Identify which cell holds the provided text, then report its (X, Y) central coordinate. 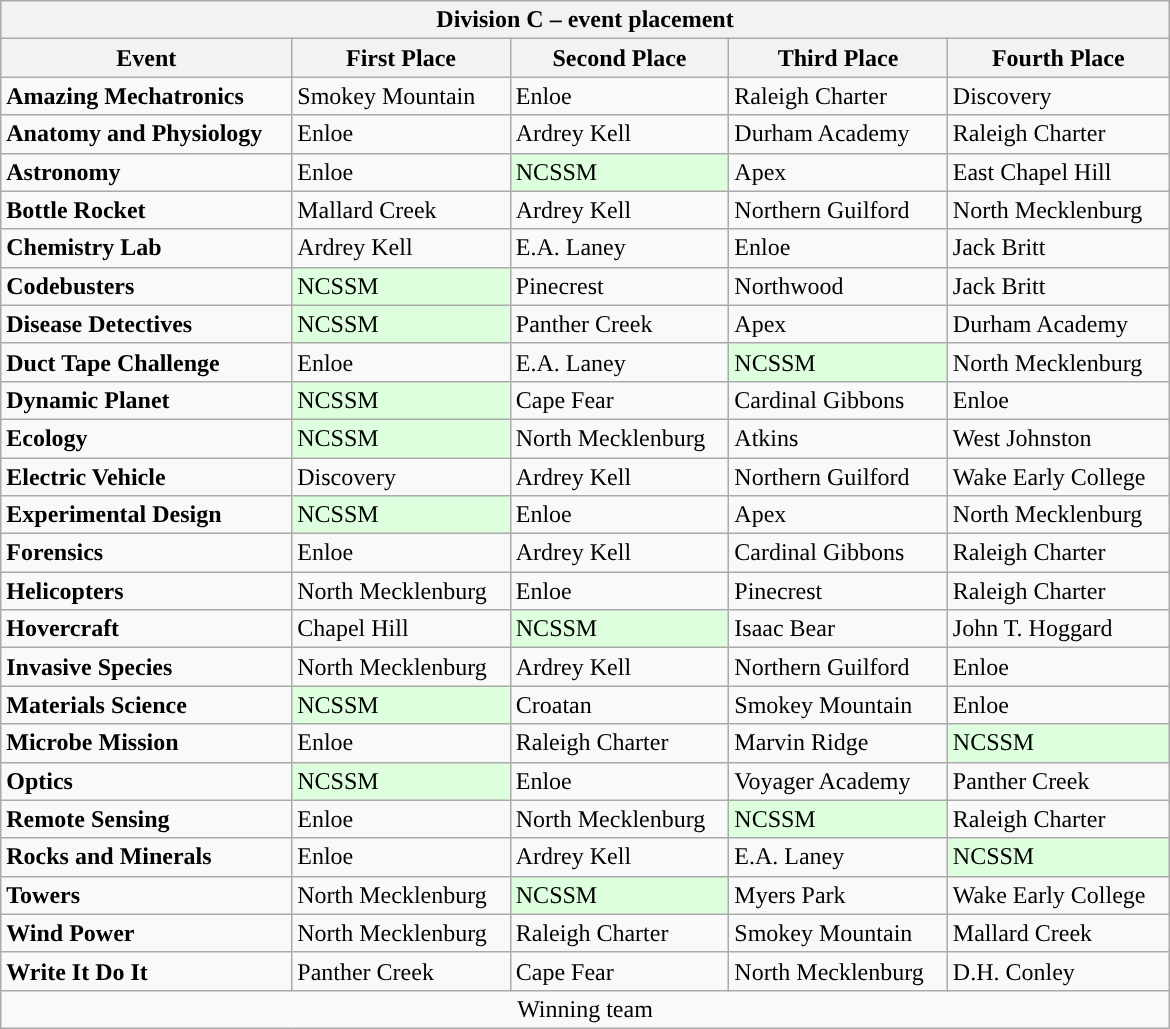
Experimental Design (146, 515)
Forensics (146, 553)
East Chapel Hill (1058, 172)
Materials Science (146, 705)
Croatan (620, 705)
Electric Vehicle (146, 477)
Ecology (146, 438)
Marvin Ridge (838, 743)
Hovercraft (146, 629)
Myers Park (838, 895)
Second Place (620, 58)
D.H. Conley (1058, 971)
John T. Hoggard (1058, 629)
Division C – event placement (585, 20)
Anatomy and Physiology (146, 134)
Voyager Academy (838, 781)
Bottle Rocket (146, 210)
Dynamic Planet (146, 400)
Astronomy (146, 172)
First Place (402, 58)
Optics (146, 781)
Codebusters (146, 286)
Write It Do It (146, 971)
Rocks and Minerals (146, 857)
Duct Tape Challenge (146, 362)
West Johnston (1058, 438)
Northwood (838, 286)
Remote Sensing (146, 819)
Atkins (838, 438)
Wind Power (146, 933)
Event (146, 58)
Disease Detectives (146, 324)
Third Place (838, 58)
Towers (146, 895)
Winning team (585, 1009)
Isaac Bear (838, 629)
Chapel Hill (402, 629)
Helicopters (146, 591)
Chemistry Lab (146, 248)
Amazing Mechatronics (146, 96)
Microbe Mission (146, 743)
Fourth Place (1058, 58)
Invasive Species (146, 667)
